Locate the cell with the specified text and output its (X, Y) center coordinate. 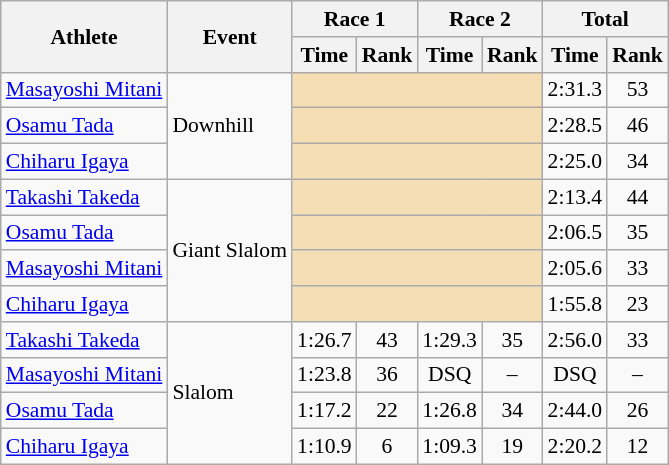
1:09.3 (450, 447)
1:23.8 (324, 375)
2:28.5 (576, 126)
Total (606, 19)
2:56.0 (576, 340)
23 (638, 304)
26 (638, 411)
6 (388, 447)
43 (388, 340)
Slalom (230, 393)
1:26.8 (450, 411)
Race 1 (354, 19)
2:25.0 (576, 162)
53 (638, 90)
22 (388, 411)
2:44.0 (576, 411)
2:31.3 (576, 90)
2:20.2 (576, 447)
1:26.7 (324, 340)
2:06.5 (576, 233)
2:05.6 (576, 269)
46 (638, 126)
1:10.9 (324, 447)
1:29.3 (450, 340)
Race 2 (480, 19)
2:13.4 (576, 197)
12 (638, 447)
Athlete (84, 36)
Event (230, 36)
Downhill (230, 126)
1:17.2 (324, 411)
44 (638, 197)
19 (512, 447)
Giant Slalom (230, 250)
36 (388, 375)
1:55.8 (576, 304)
